Output the (x, y) coordinate of the center of the cell containing the given text.  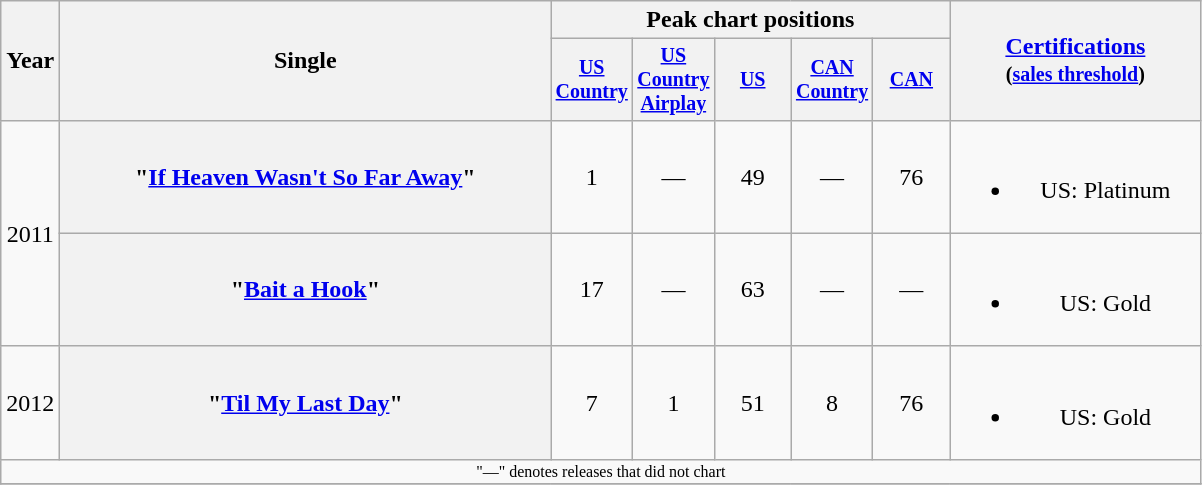
"If Heaven Wasn't So Far Away" (306, 176)
2012 (30, 402)
US: Platinum (1076, 176)
"Bait a Hook" (306, 290)
51 (752, 402)
Peak chart positions (750, 20)
US Country (592, 80)
"Til My Last Day" (306, 402)
"—" denotes releases that did not chart (601, 471)
Year (30, 61)
US (752, 80)
Single (306, 61)
CAN Country (832, 80)
63 (752, 290)
8 (832, 402)
Certifications(sales threshold) (1076, 61)
7 (592, 402)
CAN (912, 80)
49 (752, 176)
US Country Airplay (674, 80)
2011 (30, 233)
17 (592, 290)
